Return [x, y] of the center of cell containing provided text 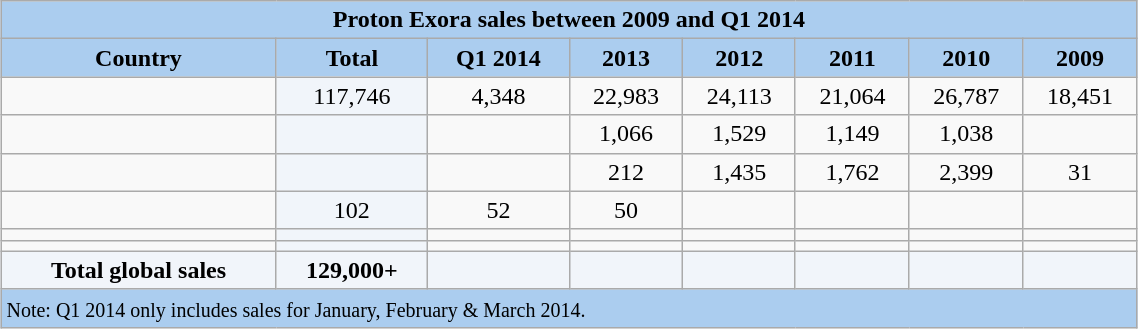
212 [626, 172]
2011 [852, 58]
52 [498, 210]
24,113 [739, 96]
21,064 [852, 96]
1,435 [739, 172]
Total global sales [138, 270]
31 [1080, 172]
1,149 [852, 134]
50 [626, 210]
102 [352, 210]
18,451 [1080, 96]
Total [352, 58]
2009 [1080, 58]
1,038 [966, 134]
Note: Q1 2014 only includes sales for January, February & March 2014. [569, 308]
1,529 [739, 134]
Country [138, 58]
Proton Exora sales between 2009 and Q1 2014 [569, 20]
1,762 [852, 172]
Q1 2014 [498, 58]
2012 [739, 58]
2010 [966, 58]
1,066 [626, 134]
117,746 [352, 96]
129,000+ [352, 270]
2013 [626, 58]
22,983 [626, 96]
2,399 [966, 172]
4,348 [498, 96]
26,787 [966, 96]
